Determine the [X, Y] coordinate at the center of the cell enclosing the given text.  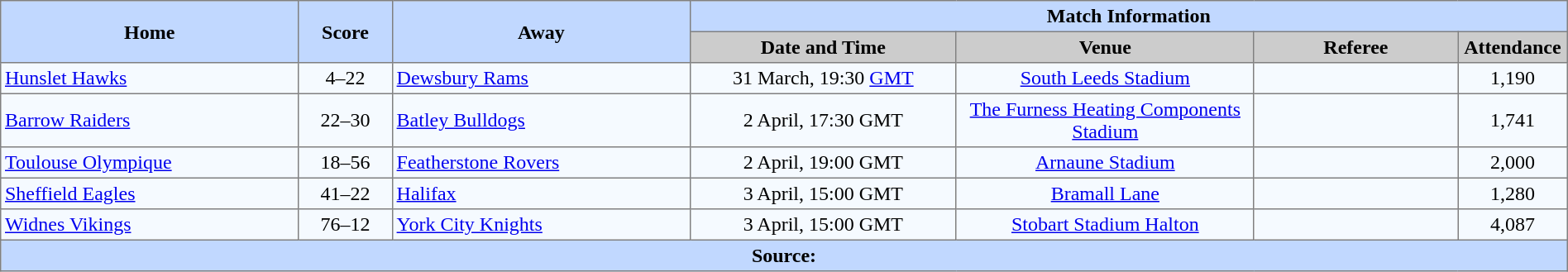
22–30 [346, 120]
41–22 [346, 193]
Featherstone Rovers [541, 163]
York City Knights [541, 225]
31 March, 19:30 GMT [823, 79]
1,190 [1513, 79]
Referee [1355, 47]
Away [541, 31]
Bramall Lane [1105, 193]
Score [346, 31]
18–56 [346, 163]
Dewsbury Rams [541, 79]
4–22 [346, 79]
Arnaune Stadium [1105, 163]
1,741 [1513, 120]
Source: [784, 255]
4,087 [1513, 225]
Widnes Vikings [150, 225]
Home [150, 31]
Date and Time [823, 47]
Attendance [1513, 47]
1,280 [1513, 193]
Sheffield Eagles [150, 193]
76–12 [346, 225]
Halifax [541, 193]
Stobart Stadium Halton [1105, 225]
Barrow Raiders [150, 120]
The Furness Heating Components Stadium [1105, 120]
Match Information [1128, 17]
South Leeds Stadium [1105, 79]
Batley Bulldogs [541, 120]
2,000 [1513, 163]
Hunslet Hawks [150, 79]
2 April, 19:00 GMT [823, 163]
Toulouse Olympique [150, 163]
2 April, 17:30 GMT [823, 120]
Venue [1105, 47]
